Scan for the cell matching the given text and deliver its [x, y] coordinate at center. 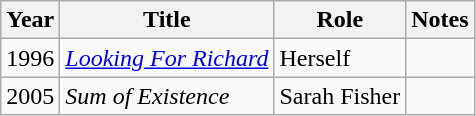
Notes [440, 20]
Role [340, 20]
Herself [340, 58]
Sarah Fisher [340, 96]
Title [167, 20]
Sum of Existence [167, 96]
Looking For Richard [167, 58]
Year [30, 20]
1996 [30, 58]
2005 [30, 96]
